Scan for the cell matching the given text and deliver its (X, Y) coordinate at center. 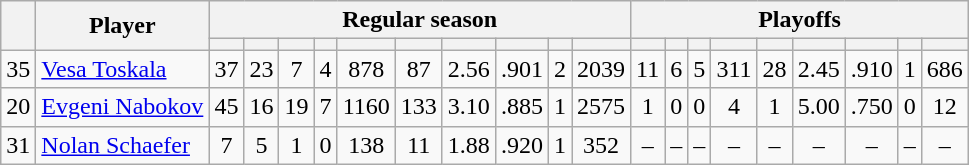
878 (366, 69)
3.10 (468, 107)
133 (418, 107)
.910 (872, 69)
5.00 (818, 107)
.885 (522, 107)
35 (18, 69)
6 (676, 69)
23 (262, 69)
1160 (366, 107)
Regular season (420, 20)
Vesa Toskala (122, 69)
12 (944, 107)
Evgeni Nabokov (122, 107)
87 (418, 69)
16 (262, 107)
2.56 (468, 69)
Player (122, 26)
686 (944, 69)
311 (734, 69)
2039 (602, 69)
Playoffs (800, 20)
45 (226, 107)
37 (226, 69)
.750 (872, 107)
19 (296, 107)
Nolan Schaefer (122, 145)
.901 (522, 69)
138 (366, 145)
28 (774, 69)
2575 (602, 107)
20 (18, 107)
2 (560, 69)
2.45 (818, 69)
31 (18, 145)
352 (602, 145)
1.88 (468, 145)
.920 (522, 145)
